Locate the cell with the specified text and output its (x, y) center coordinate. 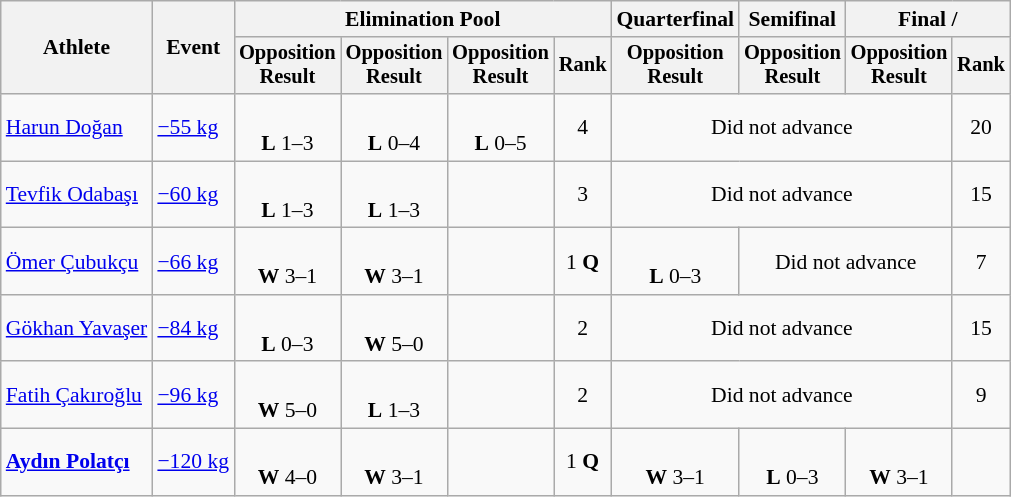
−84 kg (193, 328)
−55 kg (193, 128)
Elimination Pool (422, 19)
L 0–4 (394, 128)
−96 kg (193, 396)
Final / (928, 19)
−66 kg (193, 262)
4 (583, 128)
20 (981, 128)
W 4–0 (288, 462)
Quarterfinal (675, 19)
9 (981, 396)
7 (981, 262)
Gökhan Yavaşer (77, 328)
−120 kg (193, 462)
Ömer Çubukçu (77, 262)
Harun Doğan (77, 128)
Event (193, 48)
3 (583, 194)
Tevfik Odabaşı (77, 194)
−60 kg (193, 194)
L 0–5 (500, 128)
Semifinal (792, 19)
Aydın Polatçı (77, 462)
Fatih Çakıroğlu (77, 396)
Athlete (77, 48)
